From the cell containing the given text, extract its center point as (X, Y) coordinate. 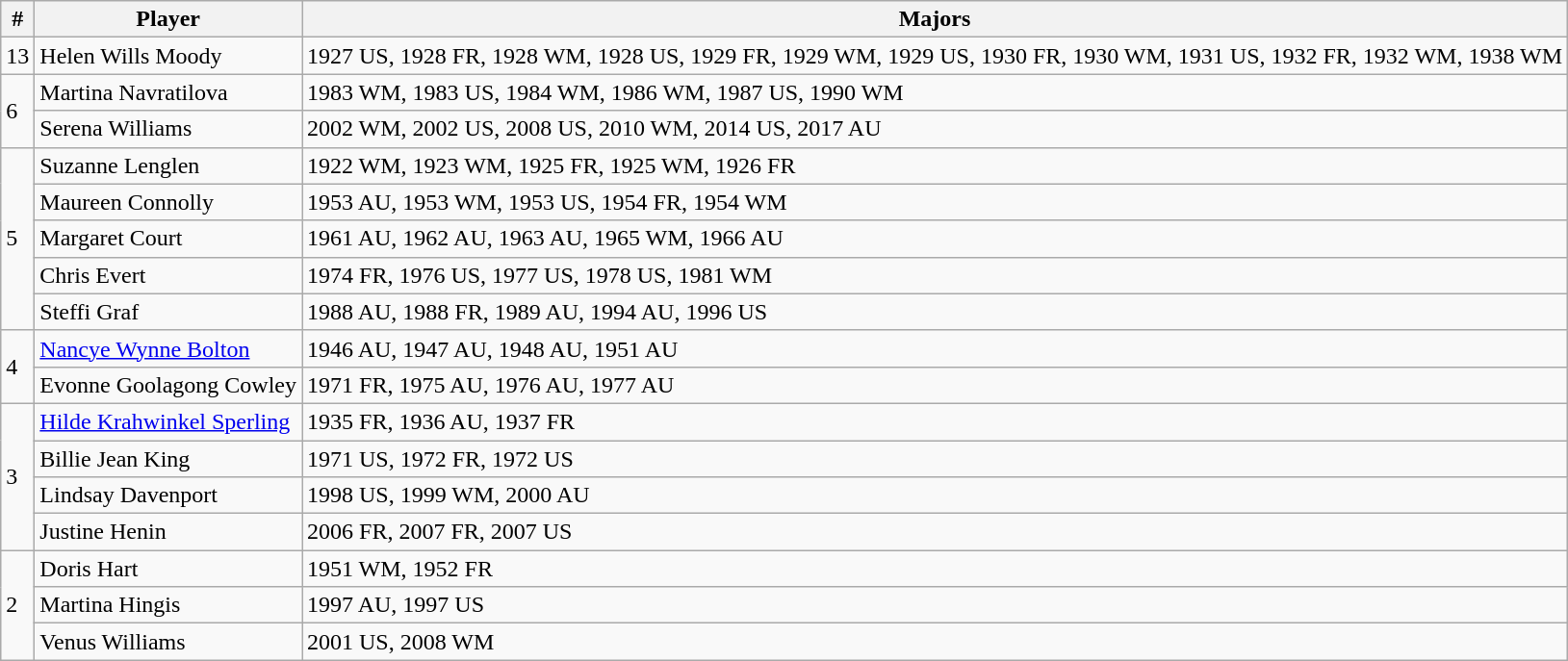
Doris Hart (168, 569)
Evonne Goolagong Cowley (168, 385)
1971 FR, 1975 AU, 1976 AU, 1977 AU (936, 385)
Lindsay Davenport (168, 496)
1988 AU, 1988 FR, 1989 AU, 1994 AU, 1996 US (936, 312)
3 (17, 476)
5 (17, 239)
1927 US, 1928 FR, 1928 WM, 1928 US, 1929 FR, 1929 WM, 1929 US, 1930 FR, 1930 WM, 1931 US, 1932 FR, 1932 WM, 1938 WM (936, 56)
Nancye Wynne Bolton (168, 348)
1971 US, 1972 FR, 1972 US (936, 459)
Chris Evert (168, 275)
13 (17, 56)
1997 AU, 1997 US (936, 605)
Serena Williams (168, 129)
2006 FR, 2007 FR, 2007 US (936, 532)
Steffi Graf (168, 312)
1961 AU, 1962 AU, 1963 AU, 1965 WM, 1966 AU (936, 239)
1983 WM, 1983 US, 1984 WM, 1986 WM, 1987 US, 1990 WM (936, 92)
2002 WM, 2002 US, 2008 US, 2010 WM, 2014 US, 2017 AU (936, 129)
6 (17, 111)
1951 WM, 1952 FR (936, 569)
1953 AU, 1953 WM, 1953 US, 1954 FR, 1954 WM (936, 202)
Billie Jean King (168, 459)
Martina Hingis (168, 605)
Justine Henin (168, 532)
Margaret Court (168, 239)
Player (168, 19)
4 (17, 367)
Suzanne Lenglen (168, 165)
Helen Wills Moody (168, 56)
2 (17, 605)
1974 FR, 1976 US, 1977 US, 1978 US, 1981 WM (936, 275)
Martina Navratilova (168, 92)
# (17, 19)
2001 US, 2008 WM (936, 642)
1922 WM, 1923 WM, 1925 FR, 1925 WM, 1926 FR (936, 165)
Majors (936, 19)
Maureen Connolly (168, 202)
1998 US, 1999 WM, 2000 AU (936, 496)
Venus Williams (168, 642)
1946 AU, 1947 AU, 1948 AU, 1951 AU (936, 348)
Hilde Krahwinkel Sperling (168, 421)
1935 FR, 1936 AU, 1937 FR (936, 421)
